Capture the cell that displays the provided text and extract its [x, y] central coordinate. 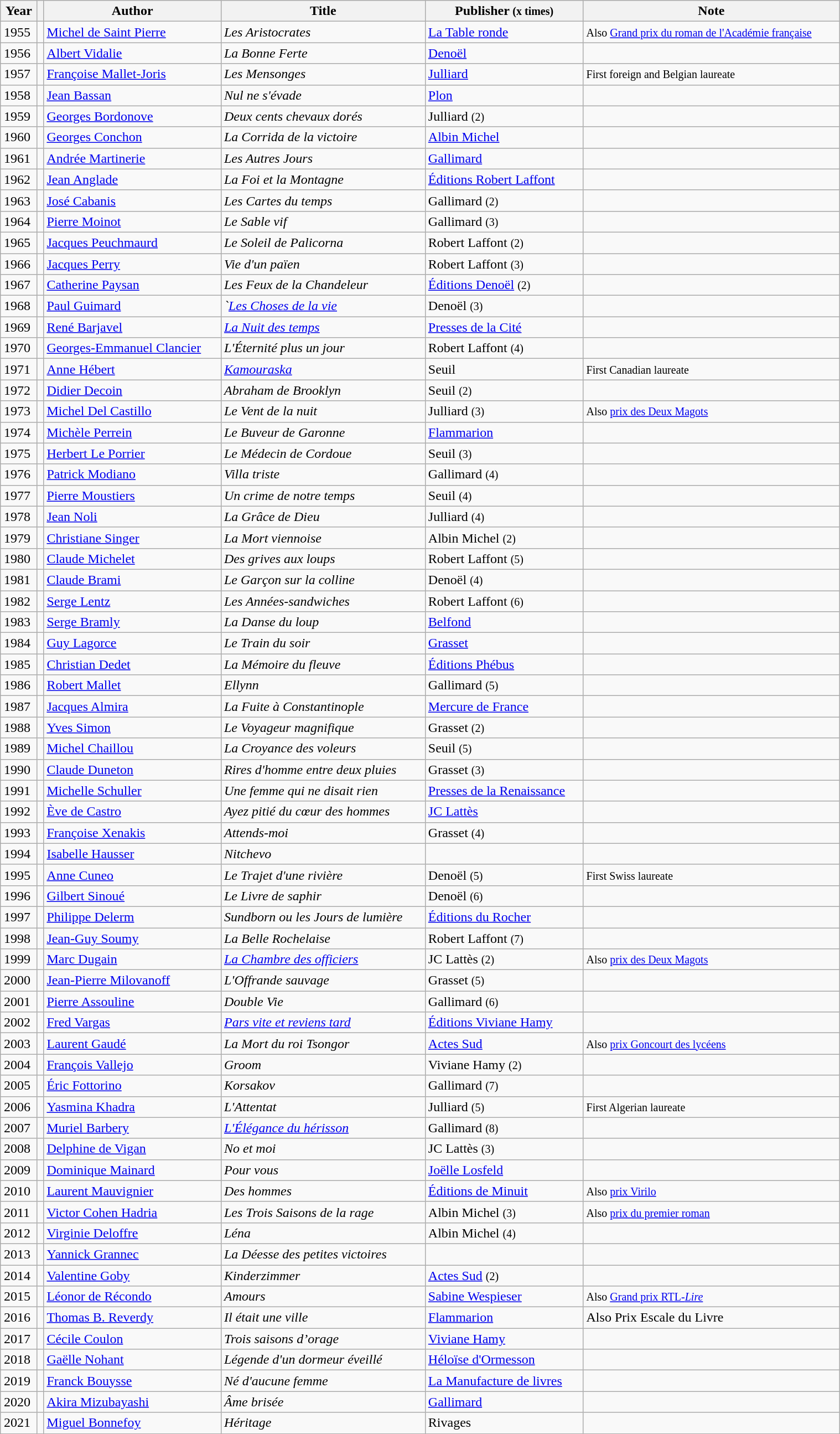
Joëlle Losfeld [504, 1170]
2014 [19, 1275]
1973 [19, 411]
Catherine Paysan [133, 285]
Georges-Emmanuel Clancier [133, 348]
2007 [19, 1128]
Yannick Grannec [133, 1254]
Âme brisée [323, 1402]
Grasset [504, 643]
1976 [19, 474]
Dominique Mainard [133, 1170]
Grasset (3) [504, 770]
Le Garçon sur la colline [323, 580]
Gallimard (6) [504, 1002]
Jean Anglade [133, 179]
2015 [19, 1297]
Christian Dedet [133, 664]
2021 [19, 1423]
2013 [19, 1254]
Laurent Mauvignier [133, 1191]
Author [133, 11]
Jacques Peuchmaurd [133, 243]
La Mémoire du fleuve [323, 664]
Herbert Le Porrier [133, 453]
1965 [19, 243]
Seuil (3) [504, 453]
Anne Cuneo [133, 875]
1969 [19, 327]
1958 [19, 95]
Presses de la Renaissance [504, 791]
Des hommes [323, 1191]
La Corrida de la victoire [323, 137]
1989 [19, 749]
Le Voyageur magnifique [323, 728]
La Belle Rochelaise [323, 938]
Cécile Coulon [133, 1339]
Also prix Virilo [712, 1191]
1971 [19, 369]
Pierre Assouline [133, 1002]
JC Lattès (2) [504, 960]
Denoël (6) [504, 896]
Serge Bramly [133, 622]
2002 [19, 1023]
1998 [19, 938]
Denoël (4) [504, 580]
First Swiss laureate [712, 875]
Valentine Goby [133, 1275]
Sabine Wespieser [504, 1297]
Le Sable vif [323, 221]
1984 [19, 643]
2018 [19, 1360]
La Chambre des officiers [323, 960]
Ève de Castro [133, 812]
Albin Michel (4) [504, 1233]
2017 [19, 1339]
1957 [19, 74]
2005 [19, 1086]
2006 [19, 1107]
Robert Laffont (2) [504, 243]
Also Grand prix du roman de l'Académie française [712, 32]
Attends-moi [323, 833]
1970 [19, 348]
2011 [19, 1212]
Vie d'un païen [323, 264]
2019 [19, 1381]
Seuil (5) [504, 749]
2016 [19, 1318]
Also Grand prix RTL-Lire [712, 1297]
Le Vent de la nuit [323, 411]
Éditions Viviane Hamy [504, 1023]
François Vallejo [133, 1065]
Le Train du soir [323, 643]
Michel Chaillou [133, 749]
Didier Decoin [133, 390]
Robert Laffont (7) [504, 938]
La Croyance des voleurs [323, 749]
Claude Brami [133, 580]
La Table ronde [504, 32]
La Manufacture de livres [504, 1381]
Un crime de notre temps [323, 496]
1980 [19, 559]
Des grives aux loups [323, 559]
1987 [19, 706]
1992 [19, 812]
Note [712, 11]
Les Mensonges [323, 74]
Title [323, 11]
Seuil (4) [504, 496]
Jacques Perry [133, 264]
Kinderzimmer [323, 1275]
1997 [19, 917]
Michel de Saint Pierre [133, 32]
Yves Simon [133, 728]
1996 [19, 896]
Abraham de Brooklyn [323, 390]
Viviane Hamy [504, 1339]
Éditions Denoël (2) [504, 285]
La Bonne Ferte [323, 53]
Actes Sud [504, 1044]
Korsakov [323, 1086]
Gallimard (5) [504, 685]
Jean-Pierre Milovanoff [133, 981]
La Nuit des temps [323, 327]
Julliard (4) [504, 517]
Julliard (2) [504, 116]
Il était une ville [323, 1318]
Kamouraska [323, 369]
Gallimard (2) [504, 200]
1974 [19, 432]
Éditions de Minuit [504, 1191]
Groom [323, 1065]
Légende d'un dormeur éveillé [323, 1360]
Ayez pitié du cœur des hommes [323, 812]
La Grâce de Dieu [323, 517]
Also prix du premier roman [712, 1212]
Miguel Bonnefoy [133, 1423]
2004 [19, 1065]
Éditions Phébus [504, 664]
`Les Choses de la vie [323, 306]
1995 [19, 875]
Nitchevo [323, 854]
1979 [19, 538]
Les Cartes du temps [323, 200]
1991 [19, 791]
René Barjavel [133, 327]
Claude Duneton [133, 770]
First foreign and Belgian laureate [712, 74]
Georges Conchon [133, 137]
1956 [19, 53]
Robert Mallet [133, 685]
No et moi [323, 1149]
Presses de la Cité [504, 327]
Nul ne s'évade [323, 95]
La Déesse des petites victoires [323, 1254]
Les Années-sandwiches [323, 601]
Albert Vidalie [133, 53]
Georges Bordonove [133, 116]
La Fuite à Constantinople [323, 706]
La Danse du loup [323, 622]
1963 [19, 200]
Viviane Hamy (2) [504, 1065]
Thomas B. Reverdy [133, 1318]
1977 [19, 496]
Laurent Gaudé [133, 1044]
Actes Sud (2) [504, 1275]
L'Offrande sauvage [323, 981]
Gilbert Sinoué [133, 896]
Denoël [504, 53]
José Cabanis [133, 200]
1978 [19, 517]
Double Vie [323, 1002]
Héritage [323, 1423]
Year [19, 11]
Julliard [504, 74]
2000 [19, 981]
Albin Michel [504, 137]
L'Élégance du hérisson [323, 1128]
Gallimard (7) [504, 1086]
Denoël (5) [504, 875]
La Mort du roi Tsongor [323, 1044]
1999 [19, 960]
Serge Lentz [133, 601]
1993 [19, 833]
Robert Laffont (6) [504, 601]
Yasmina Khadra [133, 1107]
Victor Cohen Hadria [133, 1212]
Le Trajet d'une rivière [323, 875]
Gaëlle Nohant [133, 1360]
1959 [19, 116]
Une femme qui ne disait rien [323, 791]
Robert Laffont (3) [504, 264]
Léonor de Récondo [133, 1297]
Éditions du Rocher [504, 917]
Pour vous [323, 1170]
Pierre Moinot [133, 221]
Né d'aucune femme [323, 1381]
Denoël (3) [504, 306]
JC Lattès (3) [504, 1149]
Le Médecin de Cordoue [323, 453]
Gallimard (4) [504, 474]
Muriel Barbery [133, 1128]
Le Soleil de Palicorna [323, 243]
2008 [19, 1149]
2003 [19, 1044]
Publisher (x times) [504, 11]
Jean Noli [133, 517]
Éditions Robert Laffont [504, 179]
1982 [19, 601]
First Canadian laureate [712, 369]
Isabelle Hausser [133, 854]
Sundborn ou les Jours de lumière [323, 917]
2009 [19, 1170]
Le Livre de saphir [323, 896]
Pierre Moustiers [133, 496]
La Mort viennoise [323, 538]
Michelle Schuller [133, 791]
La Foi et la Montagne [323, 179]
Jacques Almira [133, 706]
Mercure de France [504, 706]
2010 [19, 1191]
Julliard (3) [504, 411]
Rires d'homme entre deux pluies [323, 770]
1981 [19, 580]
Françoise Mallet-Joris [133, 74]
Deux cents chevaux dorés [323, 116]
Christiane Singer [133, 538]
Plon [504, 95]
1972 [19, 390]
Grasset (2) [504, 728]
Grasset (5) [504, 981]
Amours [323, 1297]
Anne Hébert [133, 369]
1955 [19, 32]
Héloïse d'Ormesson [504, 1360]
Trois saisons d’orage [323, 1339]
Also Prix Escale du Livre [712, 1318]
Albin Michel (2) [504, 538]
Delphine de Vigan [133, 1149]
Les Aristocrates [323, 32]
2001 [19, 1002]
Andrée Martinerie [133, 158]
Claude Michelet [133, 559]
Fred Vargas [133, 1023]
Belfond [504, 622]
JC Lattès [504, 812]
Les Feux de la Chandeleur [323, 285]
1968 [19, 306]
Éric Fottorino [133, 1086]
L'Éternité plus un jour [323, 348]
Michel Del Castillo [133, 411]
1975 [19, 453]
Rivages [504, 1423]
Philippe Delerm [133, 917]
Jean-Guy Soumy [133, 938]
1967 [19, 285]
1964 [19, 221]
Akira Mizubayashi [133, 1402]
Guy Lagorce [133, 643]
Virginie Deloffre [133, 1233]
Les Autres Jours [323, 158]
1966 [19, 264]
Gallimard (3) [504, 221]
Also prix Goncourt des lycéens [712, 1044]
Gallimard (8) [504, 1128]
Françoise Xenakis [133, 833]
1990 [19, 770]
1988 [19, 728]
Ellynn [323, 685]
Marc Dugain [133, 960]
1985 [19, 664]
Robert Laffont (4) [504, 348]
Jean Bassan [133, 95]
Léna [323, 1233]
2020 [19, 1402]
1960 [19, 137]
Albin Michel (3) [504, 1212]
1986 [19, 685]
Seuil [504, 369]
L'Attentat [323, 1107]
Grasset (4) [504, 833]
Villa triste [323, 474]
2012 [19, 1233]
1961 [19, 158]
Paul Guimard [133, 306]
Le Buveur de Garonne [323, 432]
Franck Bouysse [133, 1381]
First Algerian laureate [712, 1107]
Michèle Perrein [133, 432]
1962 [19, 179]
Seuil (2) [504, 390]
Robert Laffont (5) [504, 559]
1994 [19, 854]
Les Trois Saisons de la rage [323, 1212]
Julliard (5) [504, 1107]
Pars vite et reviens tard [323, 1023]
Patrick Modiano [133, 474]
1983 [19, 622]
